Extract the [x, y] coordinate from the center of the cell holding the provided text.  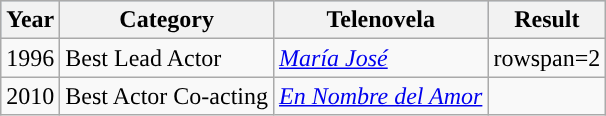
1996 [30, 58]
En Nombre del Amor [381, 96]
María José [381, 58]
Best Lead Actor [167, 58]
Result [547, 20]
Best Actor Co-acting [167, 96]
2010 [30, 96]
Year [30, 20]
Category [167, 20]
rowspan=2 [547, 58]
Telenovela [381, 20]
